Scan for the cell matching the given text and deliver its (X, Y) coordinate at center. 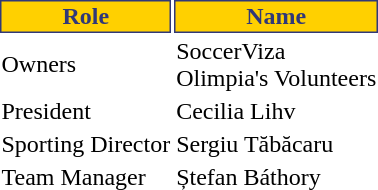
Sporting Director (86, 144)
Owners (86, 64)
Name (276, 16)
SoccerViza Olimpia's Volunteers (276, 64)
Cecilia Lihv (276, 111)
President (86, 111)
Sergiu Tăbăcaru (276, 144)
Role (86, 16)
